Detect which cell encompasses the target text, then output its [X, Y] center coordinate. 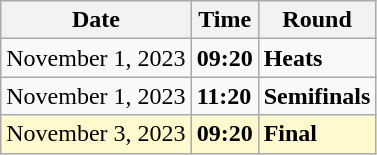
Final [317, 134]
Heats [317, 58]
Round [317, 20]
Time [224, 20]
November 3, 2023 [96, 134]
Semifinals [317, 96]
11:20 [224, 96]
Date [96, 20]
